Determine the [X, Y] coordinate at the center of the cell enclosing the given text.  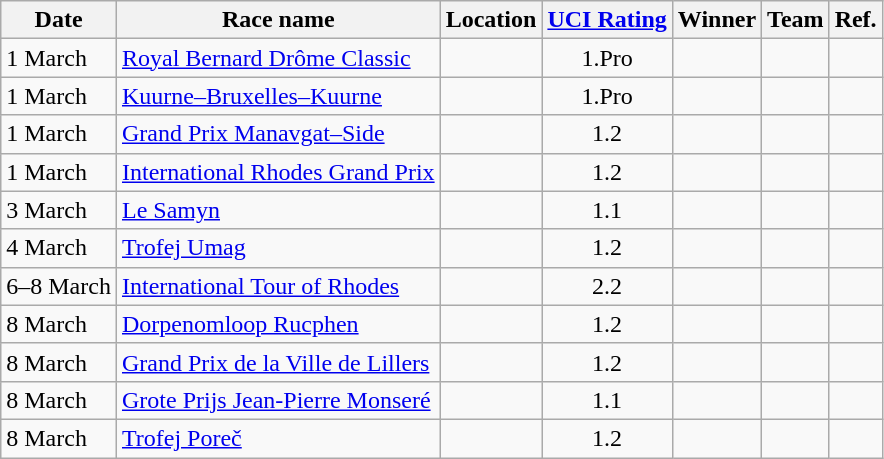
Trofej Poreč [278, 438]
Grand Prix de la Ville de Lillers [278, 362]
Team [796, 20]
Ref. [856, 20]
3 March [59, 210]
Kuurne–Bruxelles–Kuurne [278, 96]
Race name [278, 20]
Le Samyn [278, 210]
4 March [59, 248]
International Tour of Rhodes [278, 286]
Grand Prix Manavgat–Side [278, 134]
International Rhodes Grand Prix [278, 172]
Dorpenomloop Rucphen [278, 324]
Date [59, 20]
Royal Bernard Drôme Classic [278, 58]
UCI Rating [607, 20]
Location [491, 20]
Winner [716, 20]
Trofej Umag [278, 248]
6–8 March [59, 286]
2.2 [607, 286]
Grote Prijs Jean-Pierre Monseré [278, 400]
